Output the (x, y) coordinate of the center of the cell containing the given text.  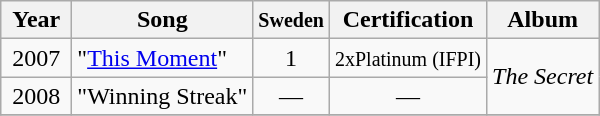
Album (543, 20)
"Winning Streak" (162, 96)
2xPlatinum (IFPI) (408, 58)
2007 (36, 58)
"This Moment" (162, 58)
Sweden (292, 20)
Certification (408, 20)
1 (292, 58)
Year (36, 20)
The Secret (543, 77)
2008 (36, 96)
Song (162, 20)
